Return (x, y) of the center of cell containing provided text 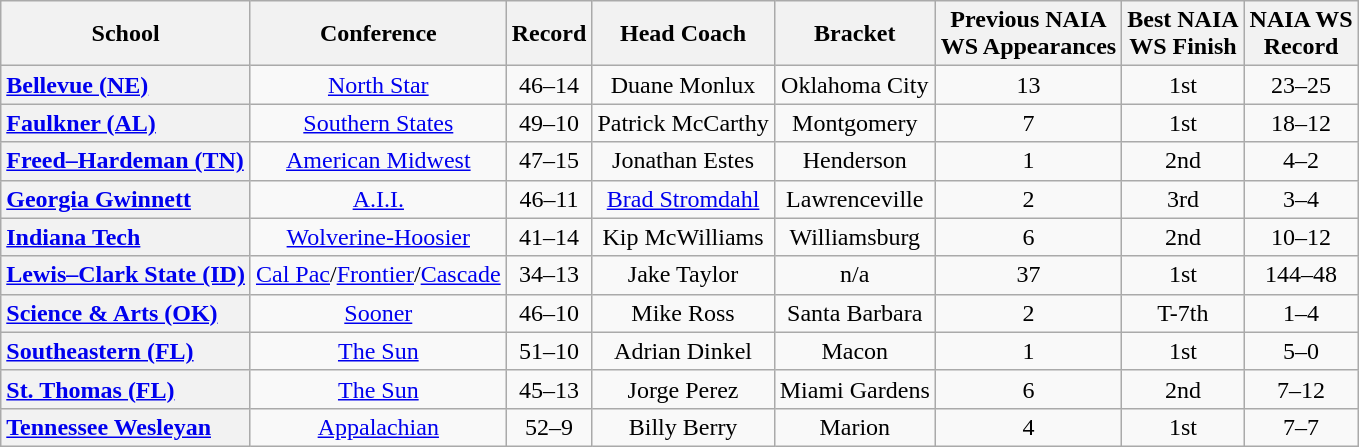
46–14 (549, 85)
American Midwest (378, 161)
Conference (378, 34)
Best NAIAWS Finish (1183, 34)
45–13 (549, 389)
T-7th (1183, 313)
Miami Gardens (854, 389)
Tennessee Wesleyan (126, 427)
Oklahoma City (854, 85)
Wolverine-Hoosier (378, 237)
49–10 (549, 123)
Bellevue (NE) (126, 85)
Indiana Tech (126, 237)
Lawrenceville (854, 199)
23–25 (1301, 85)
Kip McWilliams (683, 237)
Macon (854, 351)
Head Coach (683, 34)
52–9 (549, 427)
n/a (854, 275)
Sooner (378, 313)
St. Thomas (FL) (126, 389)
18–12 (1301, 123)
5–0 (1301, 351)
7–12 (1301, 389)
Freed–Hardeman (TN) (126, 161)
A.I.I. (378, 199)
Record (549, 34)
Southeastern (FL) (126, 351)
Faulkner (AL) (126, 123)
Jonathan Estes (683, 161)
Georgia Gwinnett (126, 199)
Jake Taylor (683, 275)
4–2 (1301, 161)
Santa Barbara (854, 313)
Montgomery (854, 123)
North Star (378, 85)
13 (1028, 85)
NAIA WSRecord (1301, 34)
Marion (854, 427)
3rd (1183, 199)
Henderson (854, 161)
1–4 (1301, 313)
41–14 (549, 237)
Patrick McCarthy (683, 123)
Brad Stromdahl (683, 199)
37 (1028, 275)
34–13 (549, 275)
School (126, 34)
51–10 (549, 351)
Previous NAIAWS Appearances (1028, 34)
7 (1028, 123)
Appalachian (378, 427)
Lewis–Clark State (ID) (126, 275)
Duane Monlux (683, 85)
4 (1028, 427)
144–48 (1301, 275)
Billy Berry (683, 427)
3–4 (1301, 199)
46–10 (549, 313)
Bracket (854, 34)
Cal Pac/Frontier/Cascade (378, 275)
Adrian Dinkel (683, 351)
47–15 (549, 161)
10–12 (1301, 237)
Southern States (378, 123)
46–11 (549, 199)
Science & Arts (OK) (126, 313)
7–7 (1301, 427)
Jorge Perez (683, 389)
Williamsburg (854, 237)
Mike Ross (683, 313)
